Determine the [x, y] coordinate at the center of the cell enclosing the given text.  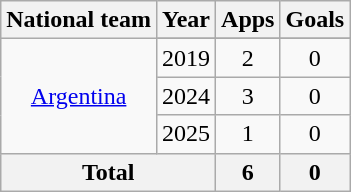
Apps [248, 20]
Argentina [79, 96]
1 [248, 134]
6 [248, 172]
Total [108, 172]
Year [186, 20]
2 [248, 58]
National team [79, 20]
2024 [186, 96]
2019 [186, 58]
3 [248, 96]
Goals [315, 20]
2025 [186, 134]
